Return [X, Y] of the center of cell containing provided text 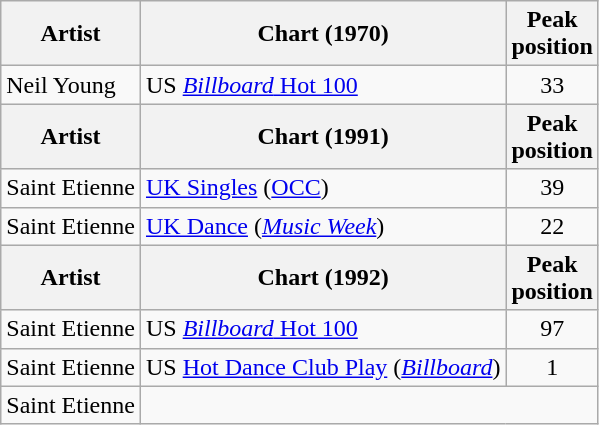
97 [552, 329]
US Hot Dance Club Play (Billboard) [322, 367]
Chart (1970) [322, 34]
Chart (1992) [322, 278]
22 [552, 226]
39 [552, 188]
UK Dance (Music Week) [322, 226]
Neil Young [71, 85]
33 [552, 85]
UK Singles (OCC) [322, 188]
1 [552, 367]
Chart (1991) [322, 136]
